Scan for the cell matching the given text and deliver its (X, Y) coordinate at center. 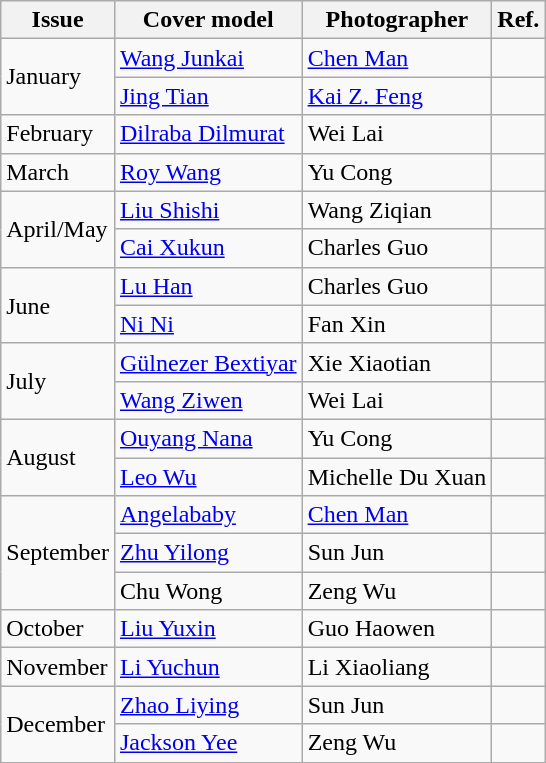
Wang Ziqian (397, 210)
Zhao Liying (208, 705)
Ref. (518, 20)
Guo Haowen (397, 629)
Xie Xiaotian (397, 362)
Dilraba Dilmurat (208, 134)
Leo Wu (208, 477)
December (58, 724)
Li Xiaoliang (397, 667)
Fan Xin (397, 324)
July (58, 381)
March (58, 172)
Ni Ni (208, 324)
January (58, 77)
Gülnezer Bextiyar (208, 362)
Cai Xukun (208, 248)
June (58, 305)
Ouyang Nana (208, 438)
Liu Yuxin (208, 629)
Wang Ziwen (208, 400)
Wang Junkai (208, 58)
Li Yuchun (208, 667)
October (58, 629)
August (58, 457)
Jackson Yee (208, 743)
November (58, 667)
Michelle Du Xuan (397, 477)
Jing Tian (208, 96)
Lu Han (208, 286)
April/May (58, 229)
Issue (58, 20)
September (58, 553)
Cover model (208, 20)
Kai Z. Feng (397, 96)
Liu Shishi (208, 210)
Photographer (397, 20)
February (58, 134)
Roy Wang (208, 172)
Chu Wong (208, 591)
Zhu Yilong (208, 553)
Angelababy (208, 515)
